For the text-containing cell, return its midpoint in (x, y) coordinate format. 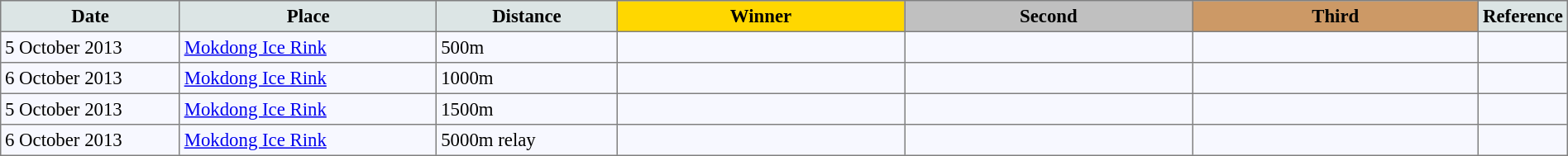
Winner (761, 17)
Date (91, 17)
500m (527, 47)
Reference (1523, 17)
Third (1336, 17)
1500m (527, 109)
Distance (527, 17)
1000m (527, 78)
Place (308, 17)
Second (1049, 17)
5000m relay (527, 140)
